For the text-containing cell, return its midpoint in (X, Y) coordinate format. 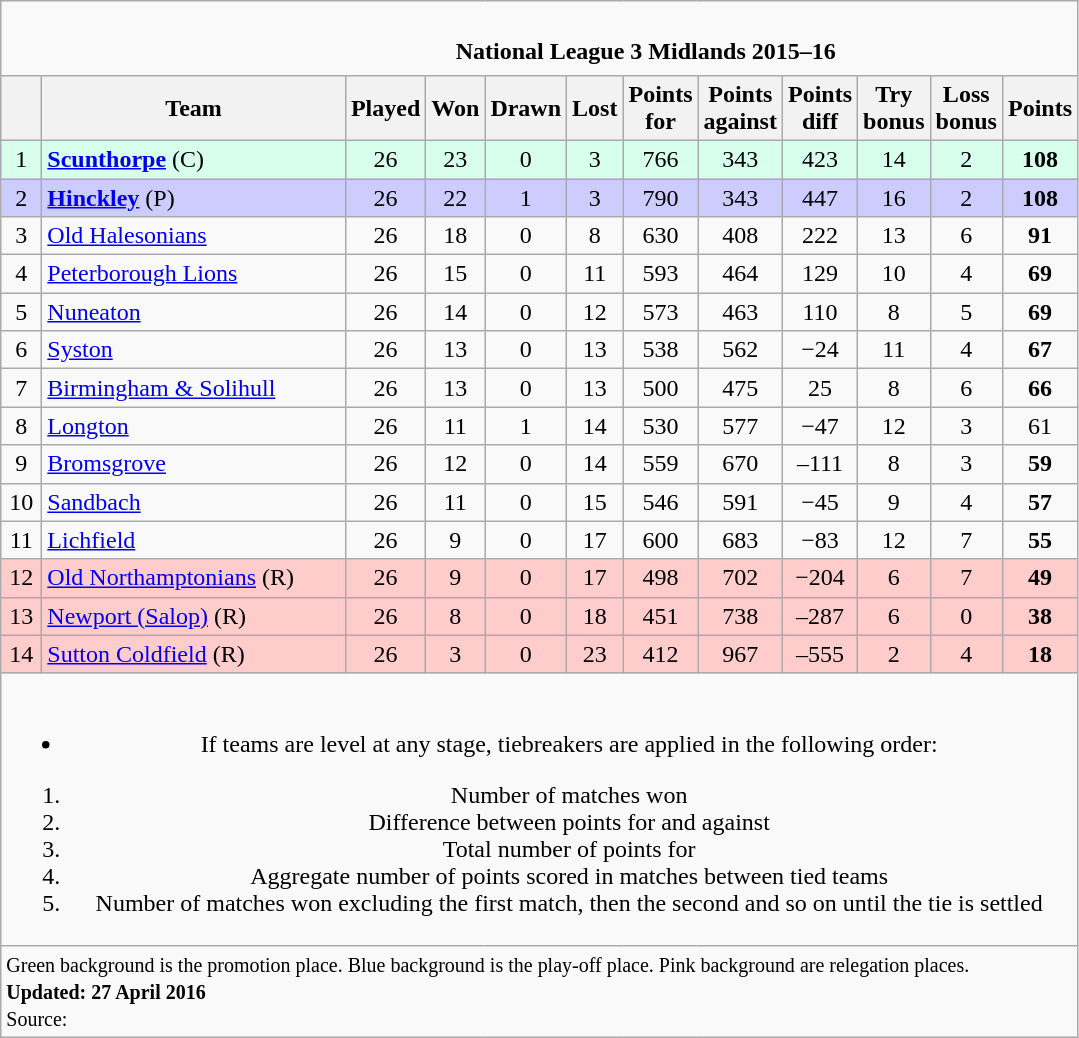
464 (740, 274)
702 (740, 578)
Birmingham & Solihull (194, 388)
222 (820, 236)
559 (660, 464)
Peterborough Lions (194, 274)
530 (660, 426)
Bromsgrove (194, 464)
Points diff (820, 108)
423 (820, 159)
67 (1040, 350)
451 (660, 616)
630 (660, 236)
766 (660, 159)
591 (740, 502)
Points (1040, 108)
Points for (660, 108)
–111 (820, 464)
Try bonus (894, 108)
546 (660, 502)
600 (660, 540)
Hinckley (P) (194, 197)
49 (1040, 578)
573 (660, 312)
Green background is the promotion place. Blue background is the play-off place. Pink background are relegation places.Updated: 27 April 2016Source: (540, 991)
–555 (820, 654)
129 (820, 274)
–287 (820, 616)
408 (740, 236)
Loss bonus (966, 108)
−24 (820, 350)
475 (740, 388)
66 (1040, 388)
Sandbach (194, 502)
61 (1040, 426)
577 (740, 426)
22 (456, 197)
562 (740, 350)
Played (385, 108)
16 (894, 197)
Drawn (526, 108)
Old Halesonians (194, 236)
Nuneaton (194, 312)
593 (660, 274)
447 (820, 197)
Team (194, 108)
Lichfield (194, 540)
−47 (820, 426)
110 (820, 312)
57 (1040, 502)
790 (660, 197)
Old Northamptonians (R) (194, 578)
967 (740, 654)
59 (1040, 464)
683 (740, 540)
55 (1040, 540)
Lost (595, 108)
538 (660, 350)
25 (820, 388)
Newport (Salop) (R) (194, 616)
Points against (740, 108)
412 (660, 654)
Won (456, 108)
463 (740, 312)
38 (1040, 616)
670 (740, 464)
−83 (820, 540)
Scunthorpe (C) (194, 159)
Sutton Coldfield (R) (194, 654)
500 (660, 388)
Longton (194, 426)
−45 (820, 502)
Syston (194, 350)
91 (1040, 236)
498 (660, 578)
−204 (820, 578)
738 (740, 616)
